Search for the cell housing the specified text and yield its (x, y) center coordinate. 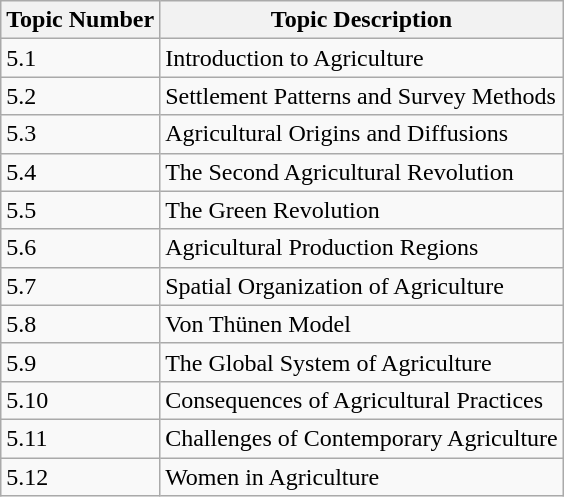
5.1 (80, 58)
5.3 (80, 134)
5.8 (80, 324)
Consequences of Agricultural Practices (362, 400)
Agricultural Origins and Diffusions (362, 134)
5.6 (80, 248)
The Global System of Agriculture (362, 362)
Topic Number (80, 20)
Settlement Patterns and Survey Methods (362, 96)
5.5 (80, 210)
5.11 (80, 438)
Introduction to Agriculture (362, 58)
Von Thünen Model (362, 324)
5.10 (80, 400)
Spatial Organization of Agriculture (362, 286)
Agricultural Production Regions (362, 248)
5.7 (80, 286)
5.12 (80, 477)
The Second Agricultural Revolution (362, 172)
Challenges of Contemporary Agriculture (362, 438)
5.4 (80, 172)
The Green Revolution (362, 210)
5.9 (80, 362)
5.2 (80, 96)
Women in Agriculture (362, 477)
Topic Description (362, 20)
